Find where the given text appears and provide that cell's center as [X, Y] coordinate. 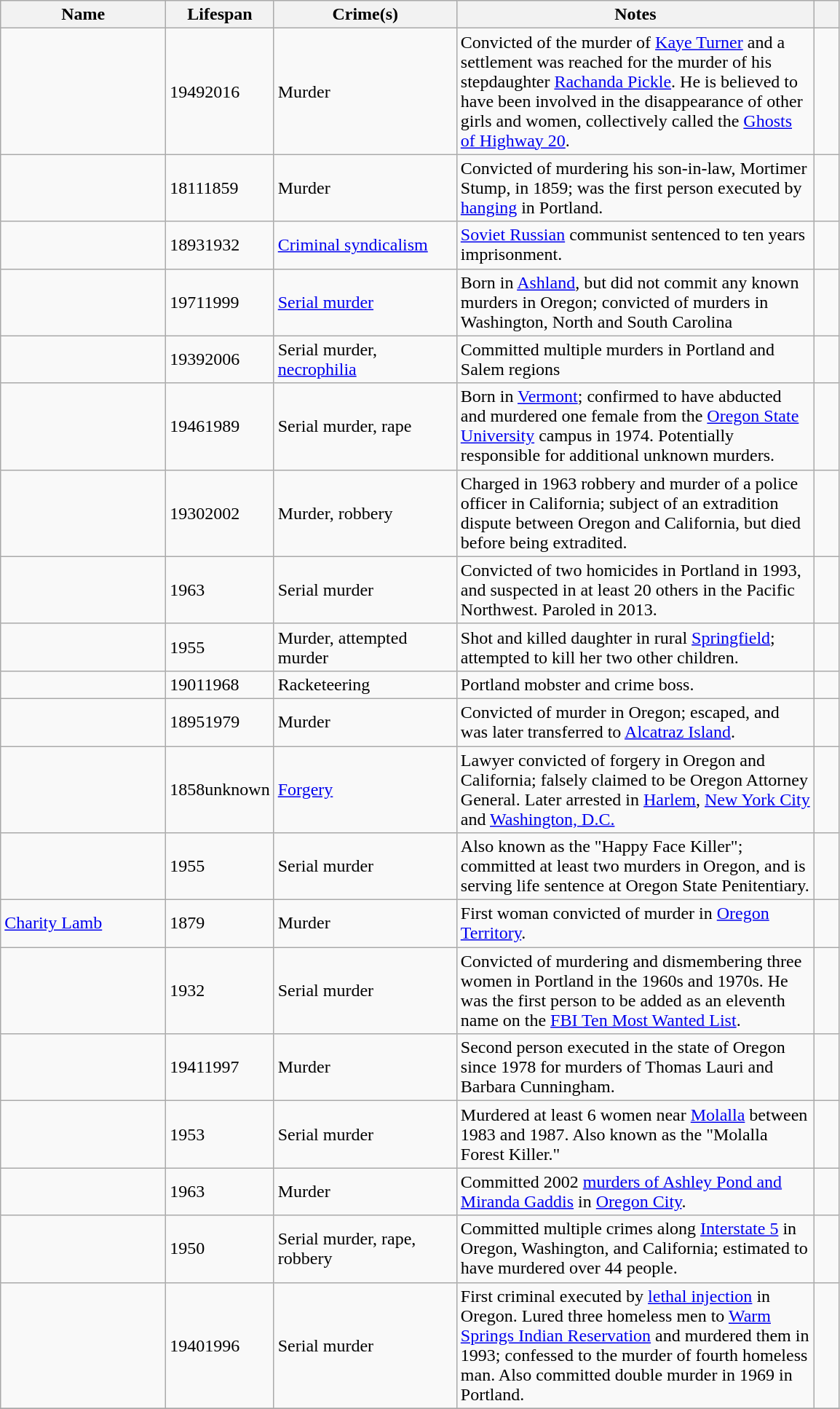
Committed multiple crimes along Interstate 5 in Oregon, Washington, and California; estimated to have murdered over 44 people. [635, 1249]
19411997 [220, 1067]
19401996 [220, 1346]
Name [83, 15]
1879 [220, 923]
Born in Ashland, but did not commit any known murders in Oregon; convicted of murders in Washington, North and South Carolina [635, 302]
Convicted of murdering his son-in-law, Mortimer Stump, in 1859; was the first person executed by hanging in Portland. [635, 188]
Lifespan [220, 15]
18951979 [220, 722]
Charity Lamb [83, 923]
Forgery [365, 789]
Criminal syndicalism [365, 245]
Convicted of murder in Oregon; escaped, and was later transferred to Alcatraz Island. [635, 722]
Committed 2002 murders of Ashley Pond and Miranda Gaddis in Oregon City. [635, 1191]
Serial murder, rape, robbery [365, 1249]
1858unknown [220, 789]
1932 [220, 990]
19711999 [220, 302]
19461989 [220, 427]
Also known as the "Happy Face Killer"; committed at least two murders in Oregon, and is serving life sentence at Oregon State Penitentiary. [635, 867]
Convicted of two homicides in Portland in 1993, and suspected in at least 20 others in the Pacific Northwest. Paroled in 2013. [635, 590]
Notes [635, 15]
Crime(s) [365, 15]
Murdered at least 6 women near Molalla between 1983 and 1987. Also known as the "Molalla Forest Killer." [635, 1134]
Serial murder, necrophilia [365, 360]
19492016 [220, 92]
Committed multiple murders in Portland and Salem regions [635, 360]
19302002 [220, 513]
Portland mobster and crime boss. [635, 684]
19011968 [220, 684]
18111859 [220, 188]
Shot and killed daughter in rural Springfield; attempted to kill her two other children. [635, 647]
Racketeering [365, 684]
Serial murder, rape [365, 427]
19392006 [220, 360]
Second person executed in the state of Oregon since 1978 for murders of Thomas Lauri and Barbara Cunningham. [635, 1067]
First woman convicted of murder in Oregon Territory. [635, 923]
18931932 [220, 245]
1950 [220, 1249]
1953 [220, 1134]
Murder, attempted murder [365, 647]
Murder, robbery [365, 513]
Soviet Russian communist sentenced to ten years imprisonment. [635, 245]
